Return the (X, Y) coordinate for the center point of the cell that contains the specified text.  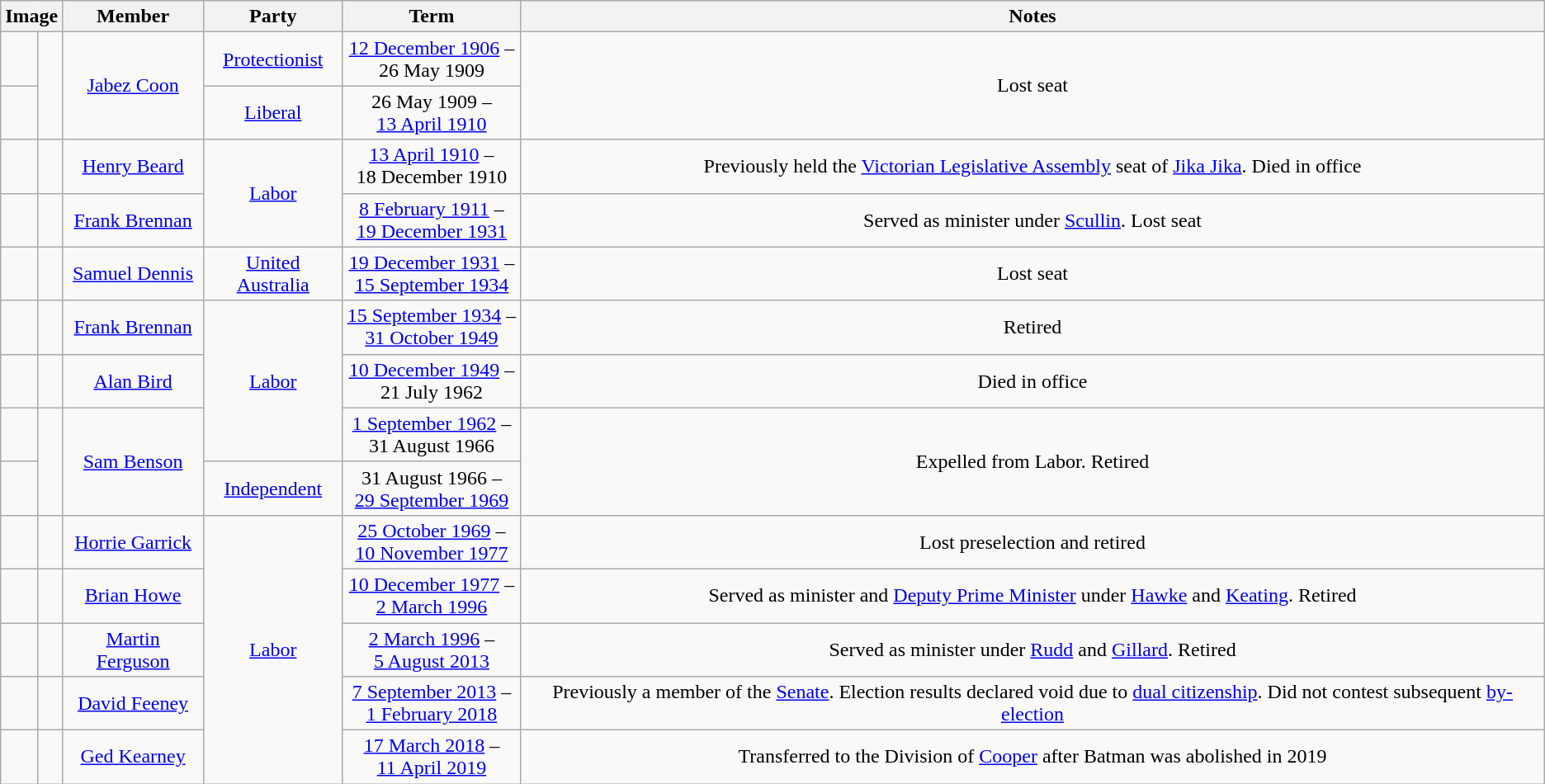
10 December 1949 –21 July 1962 (432, 381)
Alan Bird (134, 381)
Retired (1032, 327)
Lost preselection and retired (1032, 541)
10 December 1977 –2 March 1996 (432, 596)
Horrie Garrick (134, 541)
Brian Howe (134, 596)
12 December 1906 –26 May 1909 (432, 59)
Ged Kearney (134, 758)
7 September 2013 –1 February 2018 (432, 703)
David Feeney (134, 703)
Martin Ferguson (134, 649)
Party (272, 17)
Term (432, 17)
Notes (1032, 17)
Transferred to the Division of Cooper after Batman was abolished in 2019 (1032, 758)
8 February 1911 –19 December 1931 (432, 220)
Expelled from Labor. Retired (1032, 461)
25 October 1969 –10 November 1977 (432, 541)
13 April 1910 –18 December 1910 (432, 167)
Previously held the Victorian Legislative Assembly seat of Jika Jika. Died in office (1032, 167)
Served as minister under Rudd and Gillard. Retired (1032, 649)
Member (134, 17)
Henry Beard (134, 167)
19 December 1931 –15 September 1934 (432, 274)
Samuel Dennis (134, 274)
26 May 1909 –13 April 1910 (432, 112)
Jabez Coon (134, 86)
Served as minister and Deputy Prime Minister under Hawke and Keating. Retired (1032, 596)
Protectionist (272, 59)
United Australia (272, 274)
Previously a member of the Senate. Election results declared void due to dual citizenship. Did not contest subsequent by-election (1032, 703)
Died in office (1032, 381)
Liberal (272, 112)
Served as minister under Scullin. Lost seat (1032, 220)
1 September 1962 –31 August 1966 (432, 434)
Independent (272, 489)
15 September 1934 –31 October 1949 (432, 327)
Sam Benson (134, 461)
Image (31, 17)
2 March 1996 –5 August 2013 (432, 649)
17 March 2018 –11 April 2019 (432, 758)
31 August 1966 –29 September 1969 (432, 489)
